For the text-containing cell, return its midpoint in (x, y) coordinate format. 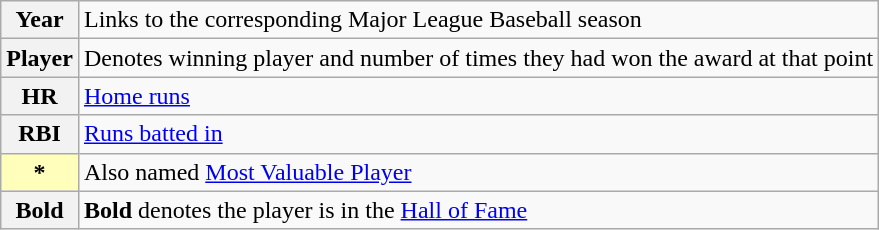
Year (40, 20)
* (40, 172)
Runs batted in (478, 134)
Player (40, 58)
RBI (40, 134)
Bold denotes the player is in the Hall of Fame (478, 210)
Links to the corresponding Major League Baseball season (478, 20)
Denotes winning player and number of times they had won the award at that point (478, 58)
Also named Most Valuable Player (478, 172)
HR (40, 96)
Home runs (478, 96)
Bold (40, 210)
